Output the [X, Y] coordinate of the center of the cell containing the given text.  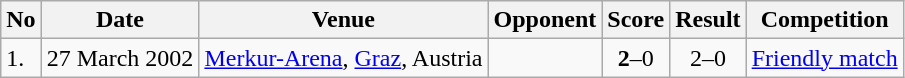
No [21, 20]
27 March 2002 [120, 58]
Competition [824, 20]
Score [636, 20]
Opponent [545, 20]
Date [120, 20]
Result [708, 20]
Merkur-Arena, Graz, Austria [344, 58]
Venue [344, 20]
1. [21, 58]
Friendly match [824, 58]
